Pinpoint the cell where the given text exists, returning its [X, Y] midpoint coordinate. 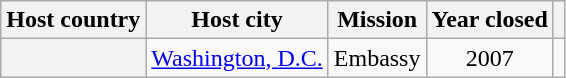
Host country [74, 20]
Embassy [377, 58]
2007 [490, 58]
Host city [237, 20]
Year closed [490, 20]
Mission [377, 20]
Washington, D.C. [237, 58]
